Provide the (X, Y) coordinate of the cell's center where the given text is located.  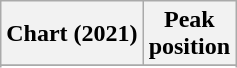
Peakposition (189, 34)
Chart (2021) (72, 34)
